Identify which cell holds the provided text, then report its [X, Y] central coordinate. 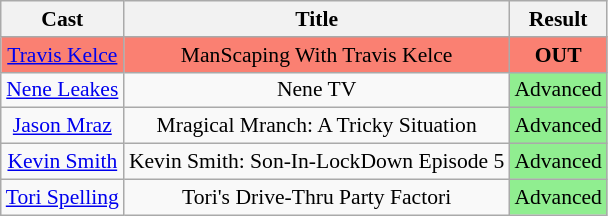
ManScaping With Travis Kelce [316, 55]
OUT [558, 55]
Jason Mraz [62, 126]
Tori's Drive-Thru Party Factori [316, 197]
Title [316, 19]
Mragical Mranch: A Tricky Situation [316, 126]
Tori Spelling [62, 197]
Kevin Smith: Son-In-LockDown Episode 5 [316, 162]
Result [558, 19]
Nene Leakes [62, 90]
Cast [62, 19]
Kevin Smith [62, 162]
Travis Kelce [62, 55]
Nene TV [316, 90]
